Capture the cell that displays the provided text and extract its [x, y] central coordinate. 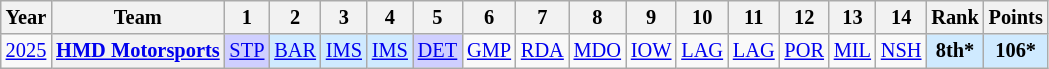
Team [138, 17]
106* [1016, 51]
IOW [651, 51]
MIL [852, 51]
GMP [489, 51]
4 [390, 17]
MDO [598, 51]
Points [1016, 17]
Year [26, 17]
BAR [295, 51]
9 [651, 17]
RDA [542, 51]
3 [344, 17]
12 [804, 17]
DET [438, 51]
POR [804, 51]
Rank [954, 17]
6 [489, 17]
2025 [26, 51]
2 [295, 17]
7 [542, 17]
14 [901, 17]
5 [438, 17]
10 [702, 17]
11 [754, 17]
1 [248, 17]
STP [248, 51]
NSH [901, 51]
8th* [954, 51]
8 [598, 17]
HMD Motorsports [138, 51]
13 [852, 17]
